Return the (x, y) coordinate for the center point of the cell that contains the specified text.  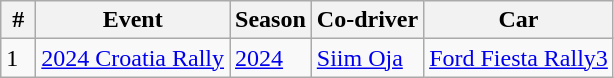
# (18, 20)
Event (133, 20)
1 (18, 58)
Car (519, 20)
Co-driver (367, 20)
Siim Oja (367, 58)
Season (271, 20)
Ford Fiesta Rally3 (519, 58)
2024 (271, 58)
2024 Croatia Rally (133, 58)
